Return the (X, Y) coordinate for the center point of the cell that contains the specified text.  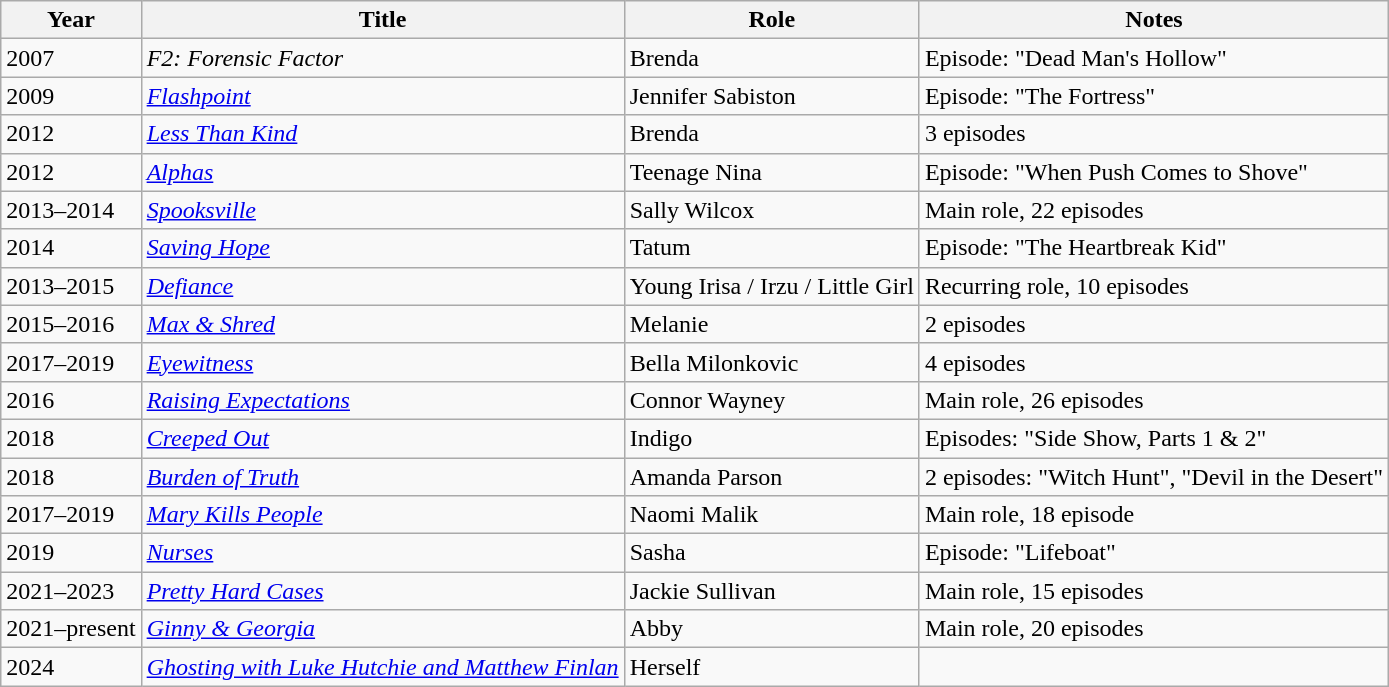
2019 (71, 553)
2021–present (71, 629)
2024 (71, 667)
Sasha (772, 553)
Main role, 15 episodes (1154, 591)
2015–2016 (71, 324)
Tatum (772, 248)
Raising Expectations (382, 400)
Episode: "Lifeboat" (1154, 553)
2021–2023 (71, 591)
Episode: "The Heartbreak Kid" (1154, 248)
2007 (71, 58)
Burden of Truth (382, 477)
2 episodes: "Witch Hunt", "Devil in the Desert" (1154, 477)
Bella Milonkovic (772, 362)
Title (382, 20)
F2: Forensic Factor (382, 58)
Main role, 20 episodes (1154, 629)
Notes (1154, 20)
Episodes: "Side Show, Parts 1 & 2" (1154, 438)
Young Irisa / Irzu / Little Girl (772, 286)
2016 (71, 400)
Recurring role, 10 episodes (1154, 286)
Alphas (382, 172)
Abby (772, 629)
Mary Kills People (382, 515)
Main role, 18 episode (1154, 515)
2013–2015 (71, 286)
2013–2014 (71, 210)
Teenage Nina (772, 172)
Pretty Hard Cases (382, 591)
Amanda Parson (772, 477)
Herself (772, 667)
2 episodes (1154, 324)
Creeped Out (382, 438)
Saving Hope (382, 248)
Main role, 22 episodes (1154, 210)
3 episodes (1154, 134)
Connor Wayney (772, 400)
Less Than Kind (382, 134)
Eyewitness (382, 362)
Jennifer Sabiston (772, 96)
Ginny & Georgia (382, 629)
Defiance (382, 286)
4 episodes (1154, 362)
Year (71, 20)
2014 (71, 248)
Nurses (382, 553)
Spooksville (382, 210)
Max & Shred (382, 324)
Melanie (772, 324)
Sally Wilcox (772, 210)
Flashpoint (382, 96)
Episode: "When Push Comes to Shove" (1154, 172)
Naomi Malik (772, 515)
2009 (71, 96)
Indigo (772, 438)
Ghosting with Luke Hutchie and Matthew Finlan (382, 667)
Episode: "The Fortress" (1154, 96)
Jackie Sullivan (772, 591)
Main role, 26 episodes (1154, 400)
Role (772, 20)
Episode: "Dead Man's Hollow" (1154, 58)
